Locate the cell with the specified text and output its [x, y] center coordinate. 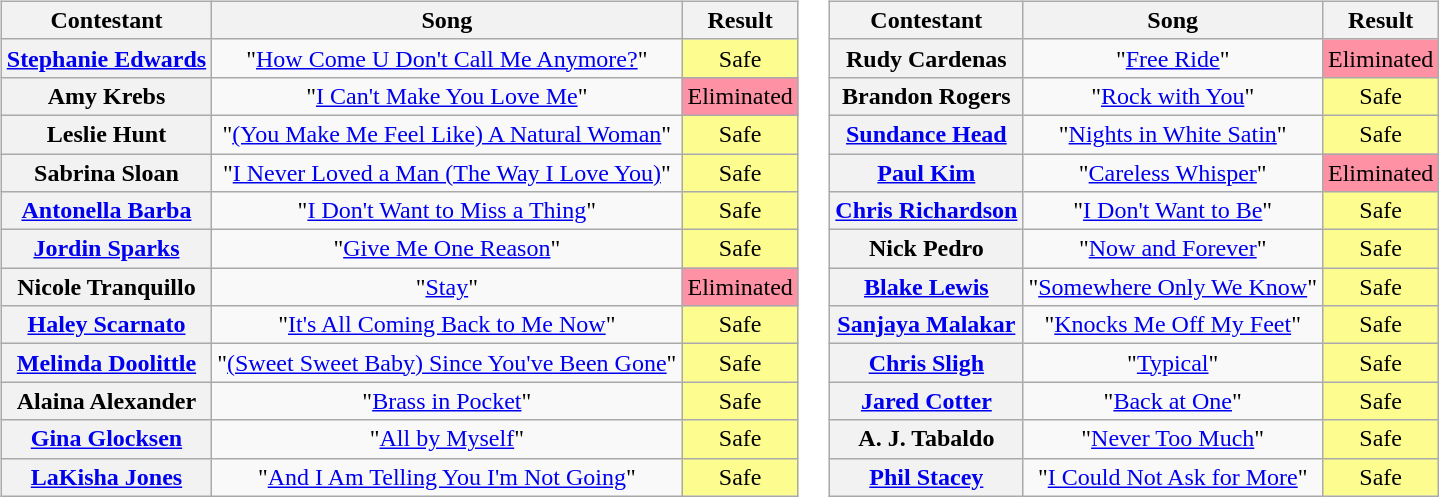
A. J. Tabaldo [926, 439]
Rudy Cardenas [926, 58]
"Back at One" [1173, 401]
"Brass in Pocket" [447, 401]
Alaina Alexander [106, 401]
"(You Make Me Feel Like) A Natural Woman" [447, 134]
Haley Scarnato [106, 325]
"Nights in White Satin" [1173, 134]
"All by Myself" [447, 439]
"Stay" [447, 287]
"Typical" [1173, 363]
"Careless Whisper" [1173, 173]
"And I Am Telling You I'm Not Going" [447, 477]
"Free Ride" [1173, 58]
Amy Krebs [106, 96]
Sabrina Sloan [106, 173]
"Rock with You" [1173, 96]
Gina Glocksen [106, 439]
Jared Cotter [926, 401]
Nicole Tranquillo [106, 287]
"I Can't Make You Love Me" [447, 96]
Stephanie Edwards [106, 58]
Brandon Rogers [926, 96]
"I Could Not Ask for More" [1173, 477]
Chris Richardson [926, 211]
Melinda Doolittle [106, 363]
"Never Too Much" [1173, 439]
"It's All Coming Back to Me Now" [447, 325]
Blake Lewis [926, 287]
"Knocks Me Off My Feet" [1173, 325]
"(Sweet Sweet Baby) Since You've Been Gone" [447, 363]
LaKisha Jones [106, 477]
"I Never Loved a Man (The Way I Love You)" [447, 173]
"I Don't Want to Be" [1173, 211]
Phil Stacey [926, 477]
"How Come U Don't Call Me Anymore?" [447, 58]
"Give Me One Reason" [447, 249]
Chris Sligh [926, 363]
Sanjaya Malakar [926, 325]
Nick Pedro [926, 249]
Leslie Hunt [106, 134]
"Now and Forever" [1173, 249]
Jordin Sparks [106, 249]
Antonella Barba [106, 211]
"Somewhere Only We Know" [1173, 287]
Paul Kim [926, 173]
"I Don't Want to Miss a Thing" [447, 211]
Sundance Head [926, 134]
